Provide the [X, Y] coordinate of the cell's center where the given text is located.  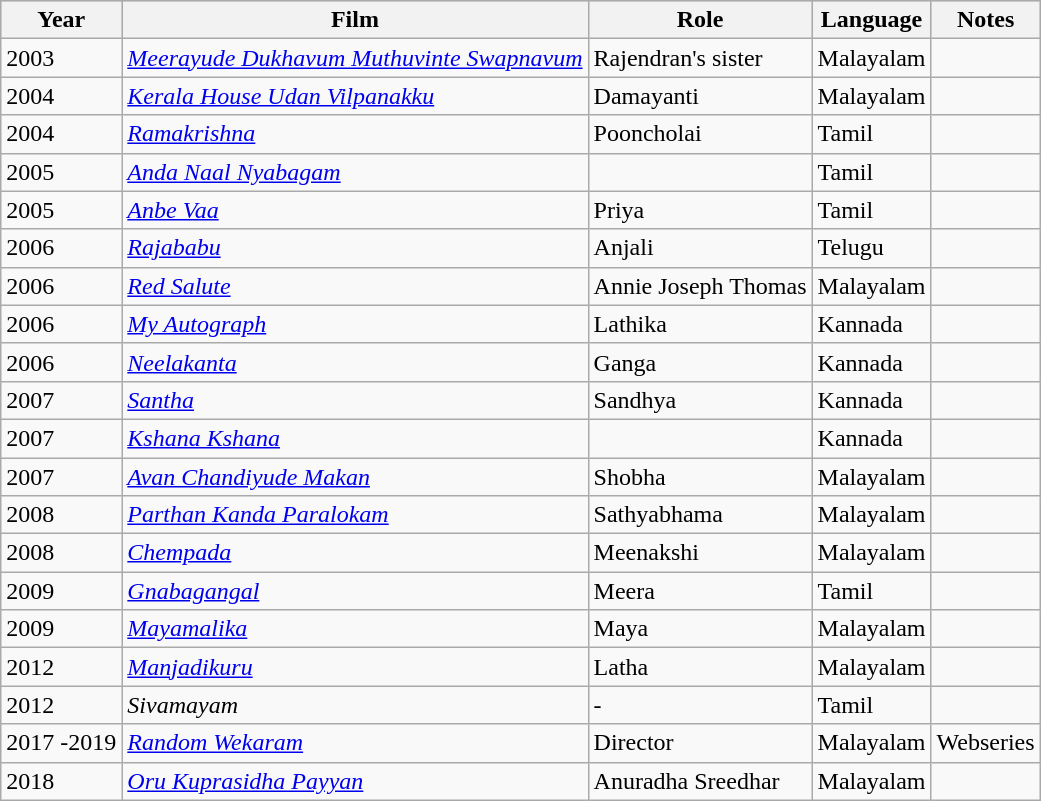
Latha [700, 667]
Mayamalika [355, 629]
Shobha [700, 477]
2017 -2019 [62, 743]
Manjadikuru [355, 667]
Parthan Kanda Paralokam [355, 515]
Chempada [355, 553]
2018 [62, 781]
Notes [986, 20]
Gnabagangal [355, 591]
Random Wekaram [355, 743]
Neelakanta [355, 362]
Ganga [700, 362]
Year [62, 20]
Santha [355, 400]
Webseries [986, 743]
Rajendran's sister [700, 58]
Lathika [700, 324]
Kerala House Udan Vilpanakku [355, 96]
Sivamayam [355, 705]
Ramakrishna [355, 134]
Anda Naal Nyabagam [355, 172]
Role [700, 20]
Anuradha Sreedhar [700, 781]
2003 [62, 58]
Oru Kuprasidha Payyan [355, 781]
Priya [700, 210]
Meenakshi [700, 553]
My Autograph [355, 324]
Rajababu [355, 248]
Sathyabhama [700, 515]
Sandhya [700, 400]
Red Salute [355, 286]
Meera [700, 591]
Director [700, 743]
Anjali [700, 248]
Damayanti [700, 96]
Film [355, 20]
Anbe Vaa [355, 210]
Annie Joseph Thomas [700, 286]
Maya [700, 629]
Meerayude Dukhavum Muthuvinte Swapnavum [355, 58]
Kshana Kshana [355, 438]
Telugu [872, 248]
Language [872, 20]
Avan Chandiyude Makan [355, 477]
Pooncholai [700, 134]
- [700, 705]
